Detect which cell encompasses the target text, then output its [X, Y] center coordinate. 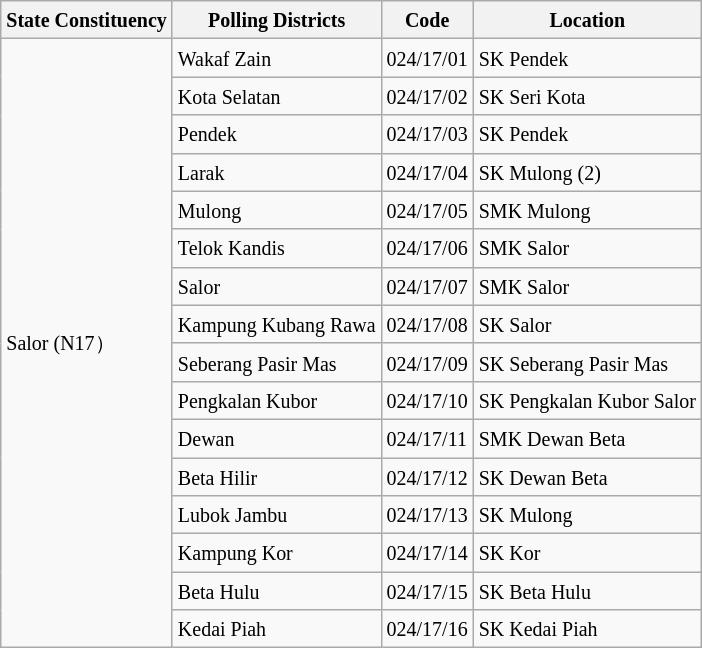
Kampung Kubang Rawa [276, 324]
SK Mulong (2) [587, 172]
024/17/11 [427, 438]
Wakaf Zain [276, 58]
SK Seberang Pasir Mas [587, 362]
Telok Kandis [276, 248]
024/17/07 [427, 286]
024/17/14 [427, 553]
Kampung Kor [276, 553]
024/17/01 [427, 58]
Pendek [276, 134]
Dewan [276, 438]
State Constituency [87, 20]
Larak [276, 172]
SK Kor [587, 553]
024/17/15 [427, 591]
024/17/05 [427, 210]
SK Kedai Piah [587, 629]
Polling Districts [276, 20]
024/17/10 [427, 400]
Beta Hilir [276, 477]
Seberang Pasir Mas [276, 362]
Mulong [276, 210]
SMK Mulong [587, 210]
Salor [276, 286]
Kedai Piah [276, 629]
024/17/12 [427, 477]
024/17/13 [427, 515]
024/17/06 [427, 248]
Code [427, 20]
SK Dewan Beta [587, 477]
Lubok Jambu [276, 515]
SK Mulong [587, 515]
024/17/09 [427, 362]
Pengkalan Kubor [276, 400]
Location [587, 20]
SK Beta Hulu [587, 591]
024/17/08 [427, 324]
024/17/03 [427, 134]
Salor (N17） [87, 344]
Beta Hulu [276, 591]
SK Pengkalan Kubor Salor [587, 400]
Kota Selatan [276, 96]
024/17/02 [427, 96]
SK Salor [587, 324]
SK Seri Kota [587, 96]
024/17/16 [427, 629]
024/17/04 [427, 172]
SMK Dewan Beta [587, 438]
